Find where the given text appears and provide that cell's center as (X, Y) coordinate. 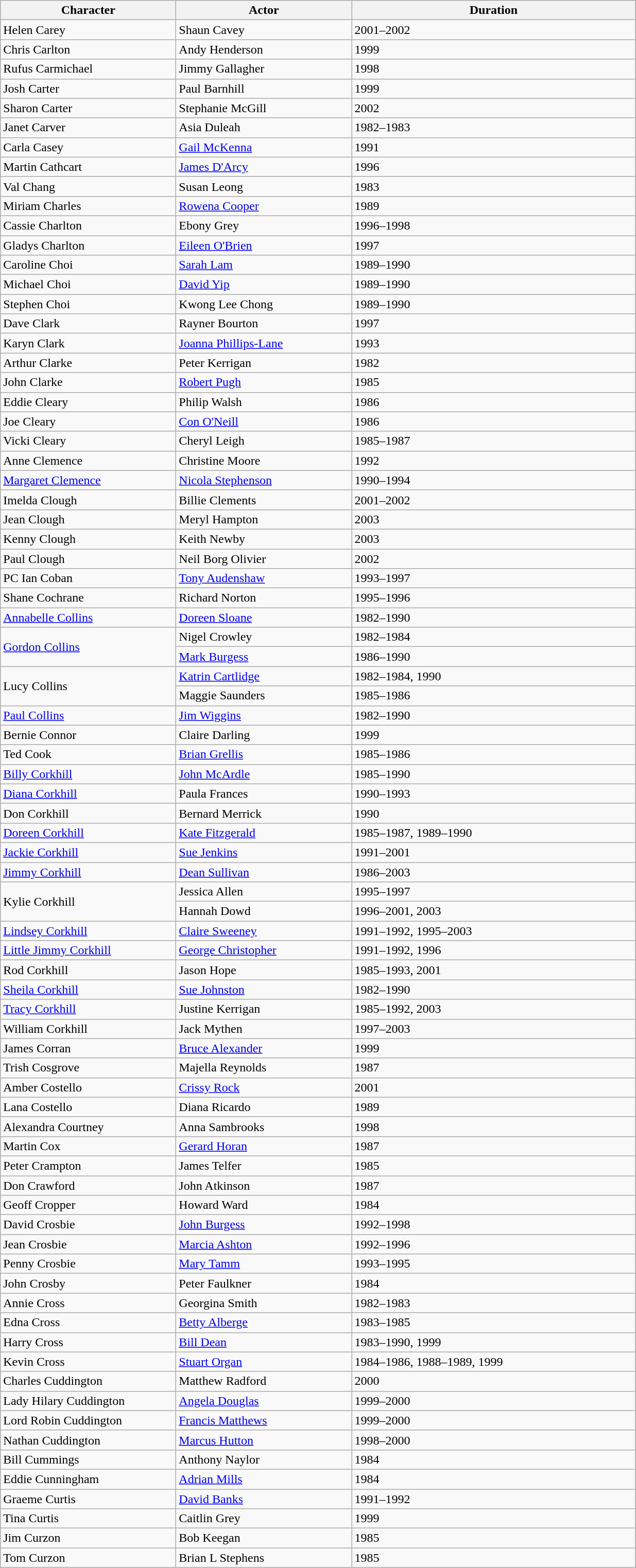
Stephanie McGill (264, 108)
John Burgess (264, 1225)
Cheryl Leigh (264, 441)
Eileen O'Brien (264, 245)
Rayner Bourton (264, 324)
Jessica Allen (264, 892)
Kwong Lee Chong (264, 304)
1986–2003 (493, 872)
Annie Cross (89, 1303)
Bernie Connor (89, 735)
1991–1992, 1995–2003 (493, 931)
Alexandra Courtney (89, 1126)
Jean Clough (89, 519)
Billie Clements (264, 500)
Martin Cathcart (89, 167)
Rod Corkhill (89, 970)
Margaret Clemence (89, 480)
Lucy Collins (89, 686)
Dave Clark (89, 324)
1985–1987 (493, 441)
1996–1998 (493, 225)
Gordon Collins (89, 647)
Anna Sambrooks (264, 1126)
Rufus Carmichael (89, 69)
Nathan Cuddington (89, 1440)
James D'Arcy (264, 167)
Jason Hope (264, 970)
Cassie Charlton (89, 225)
Chris Carlton (89, 49)
Jim Wiggins (264, 715)
1985–1987, 1989–1990 (493, 833)
Brian L Stephens (264, 1558)
1986–1990 (493, 657)
Caitlin Grey (264, 1519)
Jimmy Gallagher (264, 69)
Claire Darling (264, 735)
1985–1993, 2001 (493, 970)
Peter Crampton (89, 1166)
Annabelle Collins (89, 618)
Tony Audenshaw (264, 578)
Sarah Lam (264, 265)
George Christopher (264, 950)
1982 (493, 363)
Karyn Clark (89, 343)
Geoff Cropper (89, 1205)
Character (89, 10)
1985–1990 (493, 774)
1991–1992 (493, 1499)
Martin Cox (89, 1146)
Janet Carver (89, 128)
1997–2003 (493, 1029)
Val Chang (89, 186)
Andy Henderson (264, 49)
Caroline Choi (89, 265)
Helen Carey (89, 30)
Sue Jenkins (264, 852)
Lana Costello (89, 1107)
1982–1984, 1990 (493, 676)
Bill Cummings (89, 1459)
Ebony Grey (264, 225)
1982–1984 (493, 637)
Mary Tamm (264, 1264)
1992–1996 (493, 1244)
1995–1997 (493, 892)
Tracy Corkhill (89, 1009)
Penny Crosbie (89, 1264)
James Corran (89, 1048)
Richard Norton (264, 598)
2001 (493, 1087)
1984–1986, 1988–1989, 1999 (493, 1362)
John McArdle (264, 774)
Miriam Charles (89, 206)
Mark Burgess (264, 657)
Lady Hilary Cuddington (89, 1401)
1990–1993 (493, 794)
Jimmy Corkhill (89, 872)
2000 (493, 1381)
Angela Douglas (264, 1401)
Little Jimmy Corkhill (89, 950)
Asia Duleah (264, 128)
Nicola Stephenson (264, 480)
Matthew Radford (264, 1381)
Paul Collins (89, 715)
Diana Ricardo (264, 1107)
Con O'Neill (264, 421)
Francis Matthews (264, 1420)
Diana Corkhill (89, 794)
Crissy Rock (264, 1087)
1983–1985 (493, 1323)
Stephen Choi (89, 304)
Robert Pugh (264, 382)
Dean Sullivan (264, 872)
William Corkhill (89, 1029)
Paula Frances (264, 794)
Kylie Corkhill (89, 902)
1996 (493, 167)
1983–1990, 1999 (493, 1342)
Jean Crosbie (89, 1244)
Michael Choi (89, 285)
Anthony Naylor (264, 1459)
Harry Cross (89, 1342)
Don Corkhill (89, 813)
Christine Moore (264, 461)
Marcia Ashton (264, 1244)
John Crosby (89, 1283)
James Telfer (264, 1166)
Gerard Horan (264, 1146)
David Yip (264, 285)
1985–1992, 2003 (493, 1009)
Doreen Sloane (264, 618)
1991–1992, 1996 (493, 950)
Josh Carter (89, 89)
Neil Borg Olivier (264, 558)
1983 (493, 186)
Rowena Cooper (264, 206)
Susan Leong (264, 186)
Joanna Phillips-Lane (264, 343)
Gladys Charlton (89, 245)
Justine Kerrigan (264, 1009)
Doreen Corkhill (89, 833)
Edna Cross (89, 1323)
John Atkinson (264, 1185)
Ted Cook (89, 754)
Lord Robin Cuddington (89, 1420)
Kate Fitzgerald (264, 833)
1993 (493, 343)
Tom Curzon (89, 1558)
1993–1995 (493, 1264)
Claire Sweeney (264, 931)
Gail McKenna (264, 147)
Adrian Mills (264, 1479)
Graeme Curtis (89, 1499)
Hannah Dowd (264, 911)
Don Crawford (89, 1185)
Georgina Smith (264, 1303)
Duration (493, 10)
1996–2001, 2003 (493, 911)
Anne Clemence (89, 461)
Kenny Clough (89, 539)
Actor (264, 10)
Kevin Cross (89, 1362)
Charles Cuddington (89, 1381)
Billy Corkhill (89, 774)
Bruce Alexander (264, 1048)
Peter Faulkner (264, 1283)
Keith Newby (264, 539)
1991–2001 (493, 852)
Jim Curzon (89, 1538)
Sue Johnston (264, 990)
1992 (493, 461)
Joe Cleary (89, 421)
Imelda Clough (89, 500)
Shaun Cavey (264, 30)
Majella Reynolds (264, 1068)
Betty Alberge (264, 1323)
Katrin Cartlidge (264, 676)
Meryl Hampton (264, 519)
Jack Mythen (264, 1029)
Brian Grellis (264, 754)
Vicki Cleary (89, 441)
Eddie Cunningham (89, 1479)
Howard Ward (264, 1205)
Sharon Carter (89, 108)
PC Ian Coban (89, 578)
Shane Cochrane (89, 598)
Carla Casey (89, 147)
David Banks (264, 1499)
Bob Keegan (264, 1538)
David Crosbie (89, 1225)
Paul Barnhill (264, 89)
Jackie Corkhill (89, 852)
Eddie Cleary (89, 402)
Philip Walsh (264, 402)
1993–1997 (493, 578)
Tina Curtis (89, 1519)
Nigel Crowley (264, 637)
1998–2000 (493, 1440)
Peter Kerrigan (264, 363)
Lindsey Corkhill (89, 931)
1991 (493, 147)
1990 (493, 813)
Bill Dean (264, 1342)
Maggie Saunders (264, 696)
John Clarke (89, 382)
1990–1994 (493, 480)
Arthur Clarke (89, 363)
Marcus Hutton (264, 1440)
Amber Costello (89, 1087)
1992–1998 (493, 1225)
Stuart Organ (264, 1362)
Sheila Corkhill (89, 990)
Bernard Merrick (264, 813)
Trish Cosgrove (89, 1068)
1995–1996 (493, 598)
Paul Clough (89, 558)
